Locate the cell with the specified text and output its (x, y) center coordinate. 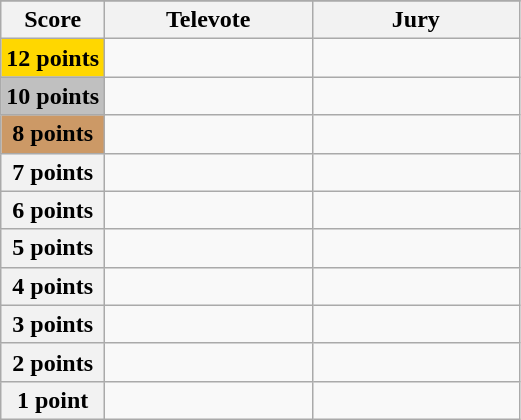
10 points (53, 96)
8 points (53, 134)
Televote (209, 20)
6 points (53, 210)
7 points (53, 172)
4 points (53, 286)
1 point (53, 400)
5 points (53, 248)
12 points (53, 58)
Score (53, 20)
3 points (53, 324)
2 points (53, 362)
Jury (416, 20)
